Extract the (X, Y) coordinate from the center of the cell holding the provided text.  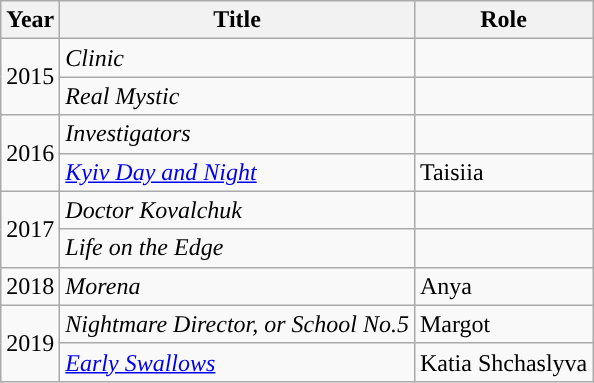
Early Swallows (238, 362)
Life on the Edge (238, 248)
Morena (238, 286)
Year (30, 20)
Margot (503, 324)
Taisiia (503, 172)
Role (503, 20)
Anya (503, 286)
Doctor Kovalchuk (238, 210)
Katia Shchaslyva (503, 362)
2017 (30, 229)
Clinic (238, 58)
Investigators (238, 134)
Real Mystic (238, 96)
Kyiv Day and Night (238, 172)
2019 (30, 343)
Nightmare Director, or School No.5 (238, 324)
2018 (30, 286)
2016 (30, 153)
Title (238, 20)
2015 (30, 77)
